Extract the (x, y) coordinate from the center of the cell holding the provided text.  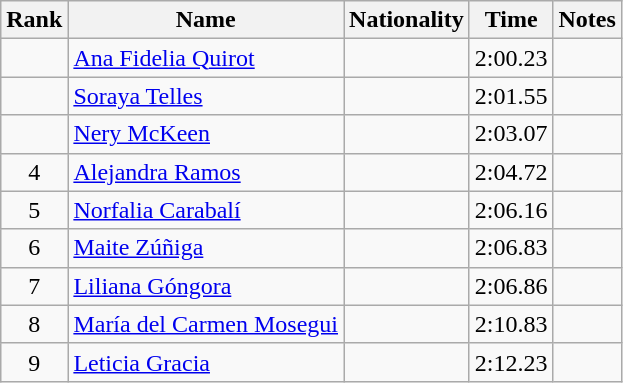
Liliana Góngora (206, 286)
2:06.83 (511, 248)
Norfalia Carabalí (206, 210)
Time (511, 20)
2:06.16 (511, 210)
Nationality (407, 20)
8 (34, 324)
2:03.07 (511, 134)
2:04.72 (511, 172)
María del Carmen Mosegui (206, 324)
6 (34, 248)
Notes (587, 20)
5 (34, 210)
Rank (34, 20)
Alejandra Ramos (206, 172)
4 (34, 172)
Leticia Gracia (206, 362)
Maite Zúñiga (206, 248)
2:10.83 (511, 324)
2:00.23 (511, 58)
9 (34, 362)
Name (206, 20)
Soraya Telles (206, 96)
2:01.55 (511, 96)
Nery McKeen (206, 134)
2:06.86 (511, 286)
2:12.23 (511, 362)
Ana Fidelia Quirot (206, 58)
7 (34, 286)
